For the text-containing cell, return its midpoint in (x, y) coordinate format. 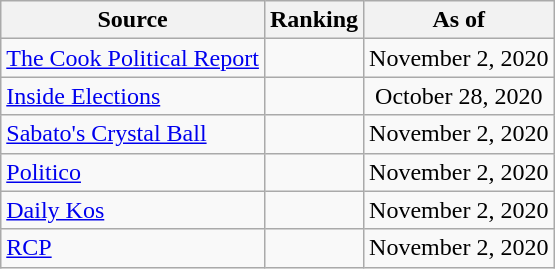
Ranking (314, 20)
RCP (133, 248)
Daily Kos (133, 210)
Source (133, 20)
As of (459, 20)
The Cook Political Report (133, 58)
Inside Elections (133, 96)
Politico (133, 172)
October 28, 2020 (459, 96)
Sabato's Crystal Ball (133, 134)
